Pinpoint the cell where the given text exists, returning its [X, Y] midpoint coordinate. 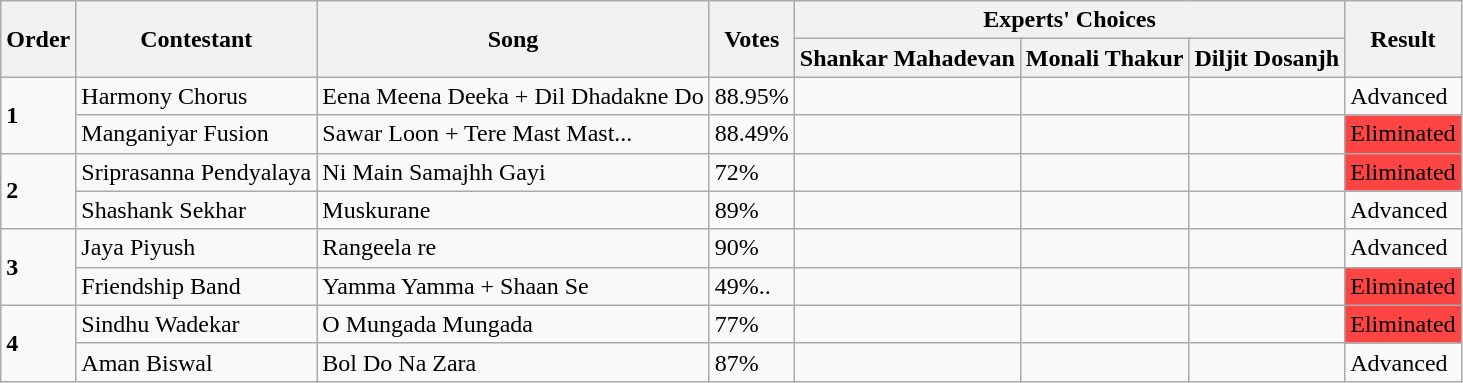
89% [752, 210]
Song [513, 39]
Muskurane [513, 210]
Experts' Choices [1069, 20]
Friendship Band [196, 286]
Sindhu Wadekar [196, 324]
Order [38, 39]
88.49% [752, 134]
Manganiyar Fusion [196, 134]
Sawar Loon + Tere Mast Mast... [513, 134]
72% [752, 172]
Votes [752, 39]
Shashank Sekhar [196, 210]
77% [752, 324]
Jaya Piyush [196, 248]
Aman Biswal [196, 362]
Result [1403, 39]
Contestant [196, 39]
Sriprasanna Pendyalaya [196, 172]
1 [38, 115]
88.95% [752, 96]
2 [38, 191]
Ni Main Samajhh Gayi [513, 172]
Yamma Yamma + Shaan Se [513, 286]
Diljit Dosanjh [1267, 58]
87% [752, 362]
4 [38, 343]
90% [752, 248]
O Mungada Mungada [513, 324]
49%.. [752, 286]
Harmony Chorus [196, 96]
Rangeela re [513, 248]
Shankar Mahadevan [907, 58]
3 [38, 267]
Bol Do Na Zara [513, 362]
Eena Meena Deeka + Dil Dhadakne Do [513, 96]
Monali Thakur [1104, 58]
